Detect which cell encompasses the target text, then output its (X, Y) center coordinate. 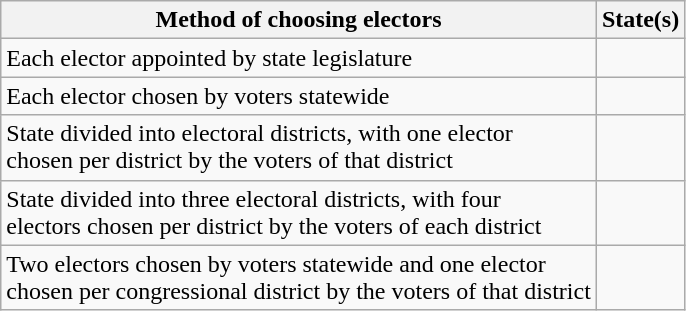
State(s) (640, 20)
State divided into electoral districts, with one electorchosen per district by the voters of that district (299, 148)
Each elector chosen by voters statewide (299, 96)
Two electors chosen by voters statewide and one elector chosen per congressional district by the voters of that district (299, 278)
Each elector appointed by state legislature (299, 58)
Method of choosing electors (299, 20)
State divided into three electoral districts, with fourelectors chosen per district by the voters of each district (299, 212)
